Return [x, y] of the center of cell containing provided text 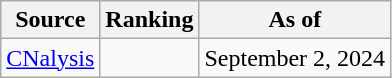
Source [50, 20]
Ranking [150, 20]
As of [295, 20]
CNalysis [50, 58]
September 2, 2024 [295, 58]
